Output the (X, Y) coordinate of the center of the cell containing the given text.  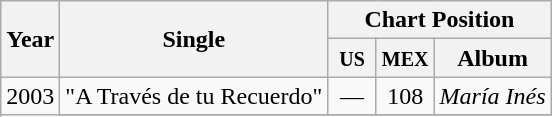
Chart Position (440, 20)
Single (194, 39)
"A Través de tu Recuerdo" (194, 96)
2003 (30, 96)
US (352, 58)
— (352, 96)
Year (30, 39)
108 (405, 96)
MEX (405, 58)
María Inés (492, 96)
Album (492, 58)
